Identify which cell holds the provided text, then report its [x, y] central coordinate. 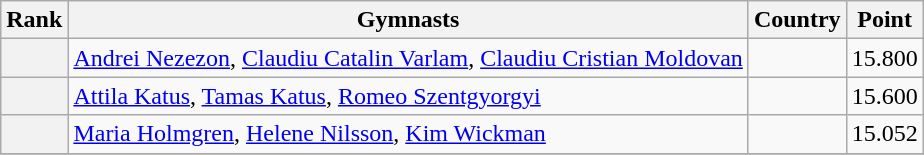
Rank [34, 20]
Maria Holmgren, Helene Nilsson, Kim Wickman [408, 134]
Gymnasts [408, 20]
Attila Katus, Tamas Katus, Romeo Szentgyorgyi [408, 96]
15.600 [884, 96]
15.052 [884, 134]
15.800 [884, 58]
Andrei Nezezon, Claudiu Catalin Varlam, Claudiu Cristian Moldovan [408, 58]
Country [797, 20]
Point [884, 20]
